Scan for the cell matching the given text and deliver its (X, Y) coordinate at center. 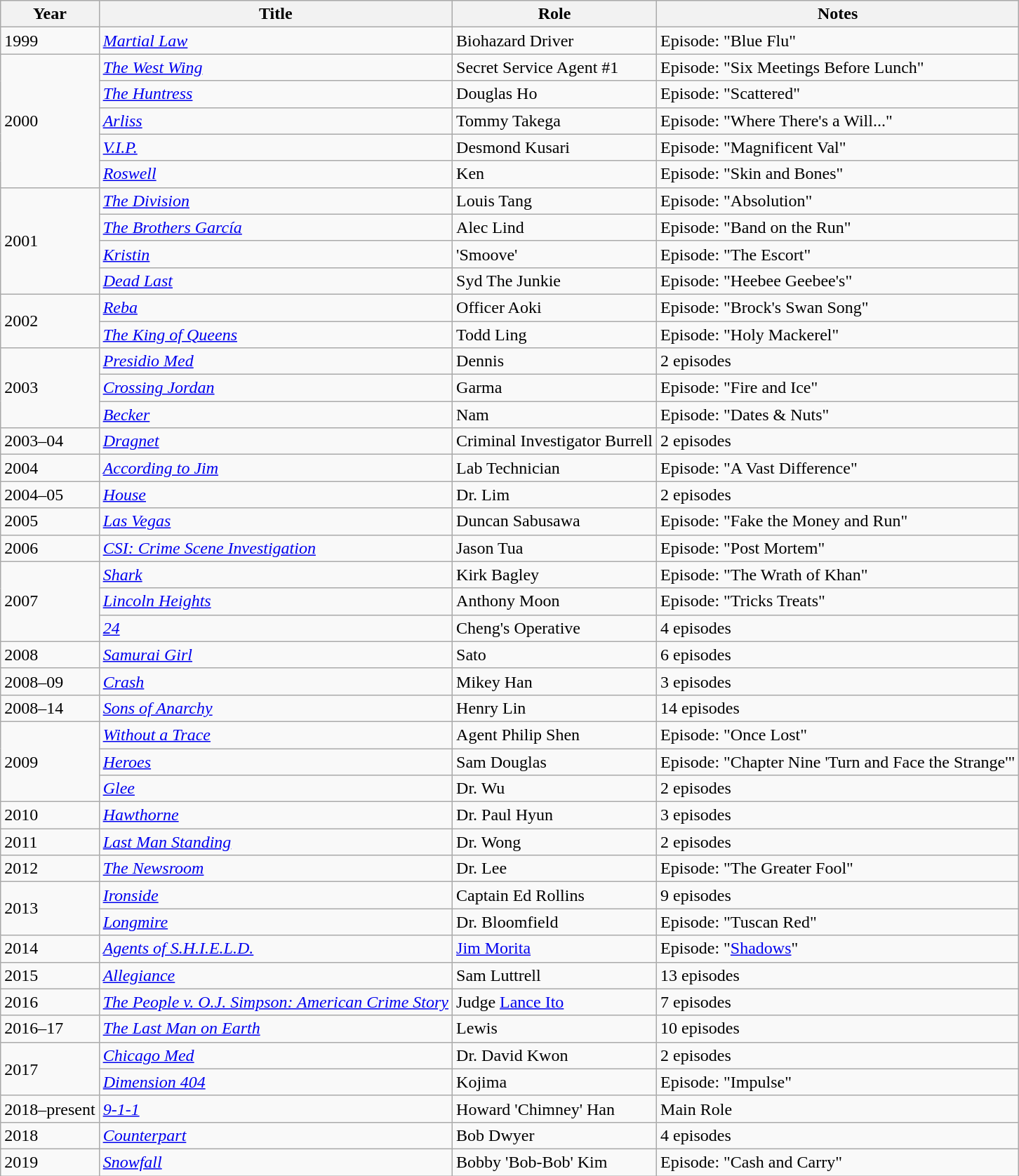
CSI: Crime Scene Investigation (275, 548)
Officer Aoki (554, 307)
2016 (50, 1002)
Sato (554, 655)
Dr. David Kwon (554, 1055)
2002 (50, 321)
The People v. O.J. Simpson: American Crime Story (275, 1002)
Episode: "Where There's a Will..." (838, 121)
Crossing Jordan (275, 388)
'Smoove' (554, 254)
Hawthorne (275, 815)
Ironside (275, 895)
Criminal Investigator Burrell (554, 441)
2014 (50, 949)
Nam (554, 415)
Las Vegas (275, 521)
Lincoln Heights (275, 601)
2007 (50, 601)
Episode: "Impulse" (838, 1082)
2013 (50, 909)
Jason Tua (554, 548)
2003 (50, 388)
7 episodes (838, 1002)
9 episodes (838, 895)
Kristin (275, 254)
Louis Tang (554, 201)
The King of Queens (275, 335)
6 episodes (838, 655)
Garma (554, 388)
Episode: "Absolution" (838, 201)
Heroes (275, 761)
2016–17 (50, 1029)
Episode: "Scattered" (838, 94)
Duncan Sabusawa (554, 521)
Arliss (275, 121)
Episode: "Fire and Ice" (838, 388)
Episode: "The Wrath of Khan" (838, 575)
Kirk Bagley (554, 575)
Episode: "Shadows" (838, 949)
The Last Man on Earth (275, 1029)
House (275, 495)
Henry Lin (554, 708)
The Huntress (275, 94)
Reba (275, 307)
Episode: "The Greater Fool" (838, 869)
The Division (275, 201)
2001 (50, 241)
9-1-1 (275, 1109)
Episode: "Tricks Treats" (838, 601)
Episode: "Skin and Bones" (838, 174)
Roswell (275, 174)
Without a Trace (275, 735)
2004 (50, 468)
Samurai Girl (275, 655)
Chicago Med (275, 1055)
Episode: "Chapter Nine 'Turn and Face the Strange'" (838, 761)
Episode: "The Escort" (838, 254)
10 episodes (838, 1029)
Syd The Junkie (554, 281)
Episode: "Post Mortem" (838, 548)
2008–09 (50, 681)
Last Man Standing (275, 842)
Notes (838, 14)
2012 (50, 869)
Todd Ling (554, 335)
Episode: "Fake the Money and Run" (838, 521)
2018 (50, 1135)
Shark (275, 575)
Episode: "Brock's Swan Song" (838, 307)
Episode: "Dates & Nuts" (838, 415)
Episode: "Magnificent Val" (838, 147)
Agents of S.H.I.E.L.D. (275, 949)
Dr. Wong (554, 842)
Mikey Han (554, 681)
Episode: "Cash and Carry" (838, 1162)
2008 (50, 655)
Lewis (554, 1029)
Longmire (275, 922)
The Newsroom (275, 869)
Douglas Ho (554, 94)
Captain Ed Rollins (554, 895)
Dennis (554, 361)
Role (554, 14)
The West Wing (275, 67)
2019 (50, 1162)
V.I.P. (275, 147)
Cheng's Operative (554, 628)
Episode: "Band on the Run" (838, 227)
Lab Technician (554, 468)
Episode: "Holy Mackerel" (838, 335)
Dragnet (275, 441)
Dr. Lee (554, 869)
Sam Luttrell (554, 975)
2003–04 (50, 441)
Episode: "A Vast Difference" (838, 468)
Becker (275, 415)
Sons of Anarchy (275, 708)
Episode: "Tuscan Red" (838, 922)
Tommy Takega (554, 121)
Year (50, 14)
Sam Douglas (554, 761)
Desmond Kusari (554, 147)
Allegiance (275, 975)
2005 (50, 521)
Episode: "Heebee Geebee's" (838, 281)
13 episodes (838, 975)
Dr. Lim (554, 495)
Kojima (554, 1082)
2017 (50, 1069)
2006 (50, 548)
Agent Philip Shen (554, 735)
Dead Last (275, 281)
Episode: "Once Lost" (838, 735)
Dr. Bloomfield (554, 922)
2010 (50, 815)
Bobby 'Bob-Bob' Kim (554, 1162)
2009 (50, 761)
2011 (50, 842)
2000 (50, 121)
Snowfall (275, 1162)
24 (275, 628)
Dimension 404 (275, 1082)
2015 (50, 975)
Episode: "Blue Flu" (838, 41)
Alec Lind (554, 227)
Ken (554, 174)
2008–14 (50, 708)
Main Role (838, 1109)
2004–05 (50, 495)
Secret Service Agent #1 (554, 67)
Glee (275, 789)
Bob Dwyer (554, 1135)
14 episodes (838, 708)
Title (275, 14)
Dr. Paul Hyun (554, 815)
Anthony Moon (554, 601)
Presidio Med (275, 361)
Counterpart (275, 1135)
According to Jim (275, 468)
2018–present (50, 1109)
Biohazard Driver (554, 41)
Jim Morita (554, 949)
Dr. Wu (554, 789)
Crash (275, 681)
Howard 'Chimney' Han (554, 1109)
Martial Law (275, 41)
The Brothers García (275, 227)
Episode: "Six Meetings Before Lunch" (838, 67)
1999 (50, 41)
Judge Lance Ito (554, 1002)
